For the text-containing cell, return its midpoint in (X, Y) coordinate format. 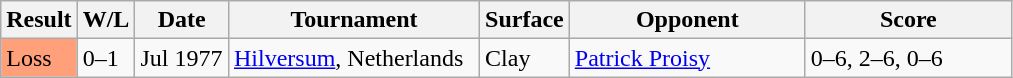
Date (182, 20)
W/L (106, 20)
Jul 1977 (182, 58)
Opponent (687, 20)
Score (908, 20)
Surface (525, 20)
0–6, 2–6, 0–6 (908, 58)
0–1 (106, 58)
Clay (525, 58)
Tournament (354, 20)
Hilversum, Netherlands (354, 58)
Result (39, 20)
Loss (39, 58)
Patrick Proisy (687, 58)
